Find where the given text appears and provide that cell's center as (x, y) coordinate. 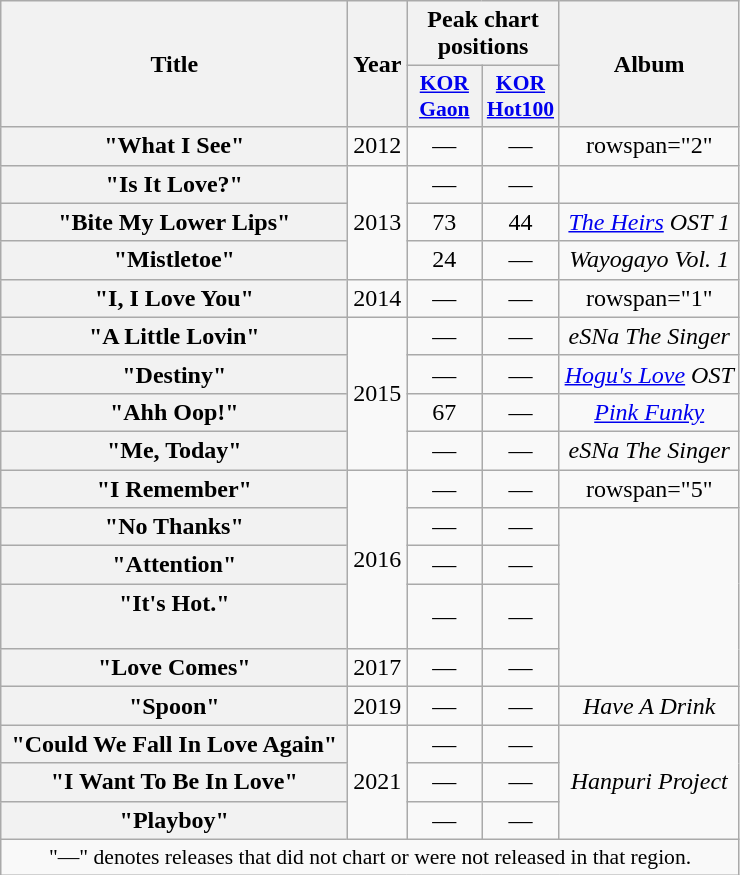
"Ahh Oop!" (174, 412)
"Playboy" (174, 820)
73 (444, 222)
67 (444, 412)
"It's Hot." (174, 616)
rowspan="1" (649, 298)
"Mistletoe" (174, 260)
KORGaon (444, 96)
2016 (378, 560)
2017 (378, 668)
2019 (378, 706)
Peak chart positions (483, 34)
Hanpuri Project (649, 782)
"Could We Fall In Love Again" (174, 744)
2015 (378, 393)
Year (378, 64)
"What I See" (174, 146)
The Heirs OST 1 (649, 222)
"Spoon" (174, 706)
2014 (378, 298)
"I Want To Be In Love" (174, 782)
"Is It Love?" (174, 184)
2021 (378, 782)
Album (649, 64)
rowspan="2" (649, 146)
44 (520, 222)
2013 (378, 222)
24 (444, 260)
KORHot100 (520, 96)
"Bite My Lower Lips" (174, 222)
2012 (378, 146)
rowspan="5" (649, 489)
"Love Comes" (174, 668)
"I, I Love You" (174, 298)
"Me, Today" (174, 450)
Hogu's Love OST (649, 374)
"Destiny" (174, 374)
"I Remember" (174, 489)
Wayogayo Vol. 1 (649, 260)
Have A Drink (649, 706)
"A Little Lovin" (174, 336)
"—" denotes releases that did not chart or were not released in that region. (370, 857)
"Attention" (174, 565)
Pink Funky (649, 412)
Title (174, 64)
"No Thanks" (174, 527)
